Detect which cell encompasses the target text, then output its (x, y) center coordinate. 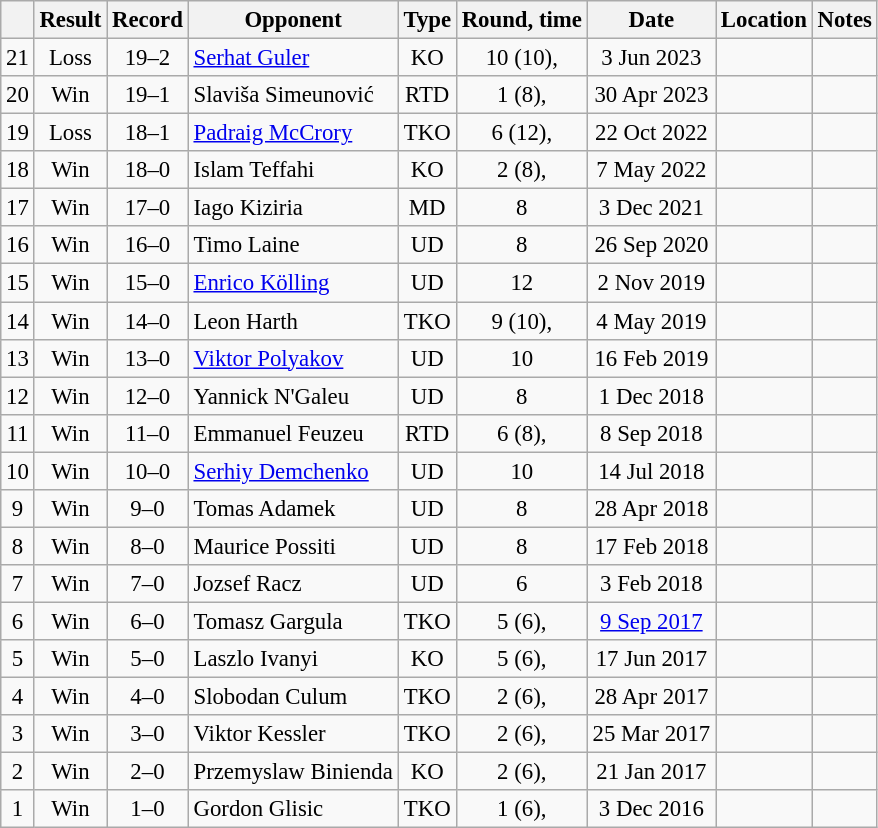
14 (18, 321)
9 Sep 2017 (651, 621)
Padraig McCrory (293, 133)
Przemyslaw Binienda (293, 772)
6 (12), (522, 133)
9–0 (148, 509)
17 (18, 208)
9 (18, 509)
7–0 (148, 584)
22 Oct 2022 (651, 133)
10 (10), (522, 58)
Result (70, 20)
2–0 (148, 772)
4–0 (148, 697)
Islam Teffahi (293, 170)
5 (18, 659)
Gordon Glisic (293, 809)
4 (18, 697)
Location (764, 20)
16 Feb 2019 (651, 358)
19–2 (148, 58)
Emmanuel Feuzeu (293, 433)
11–0 (148, 433)
17 Jun 2017 (651, 659)
18 (18, 170)
17 Feb 2018 (651, 546)
1 (8), (522, 95)
8–0 (148, 546)
Round, time (522, 20)
19 (18, 133)
Timo Laine (293, 245)
18–0 (148, 170)
Yannick N'Galeu (293, 396)
Notes (844, 20)
13–0 (148, 358)
18–1 (148, 133)
Tomas Adamek (293, 509)
2 (18, 772)
Slobodan Culum (293, 697)
Opponent (293, 20)
Iago Kiziria (293, 208)
16–0 (148, 245)
2 Nov 2019 (651, 283)
Maurice Possiti (293, 546)
Leon Harth (293, 321)
Type (427, 20)
1 Dec 2018 (651, 396)
2 (8), (522, 170)
3 (18, 734)
1 (18, 809)
7 May 2022 (651, 170)
3 Dec 2021 (651, 208)
Date (651, 20)
4 May 2019 (651, 321)
17–0 (148, 208)
6 (8), (522, 433)
MD (427, 208)
28 Apr 2018 (651, 509)
3 Dec 2016 (651, 809)
Slaviša Simeunović (293, 95)
Record (148, 20)
15 (18, 283)
28 Apr 2017 (651, 697)
Enrico Kölling (293, 283)
10–0 (148, 471)
11 (18, 433)
Jozsef Racz (293, 584)
3 Jun 2023 (651, 58)
20 (18, 95)
14 Jul 2018 (651, 471)
9 (10), (522, 321)
Laszlo Ivanyi (293, 659)
Viktor Kessler (293, 734)
30 Apr 2023 (651, 95)
Serhat Guler (293, 58)
14–0 (148, 321)
6–0 (148, 621)
1 (6), (522, 809)
15–0 (148, 283)
25 Mar 2017 (651, 734)
1–0 (148, 809)
13 (18, 358)
12–0 (148, 396)
Tomasz Gargula (293, 621)
26 Sep 2020 (651, 245)
Serhiy Demchenko (293, 471)
8 Sep 2018 (651, 433)
5–0 (148, 659)
16 (18, 245)
21 Jan 2017 (651, 772)
Viktor Polyakov (293, 358)
21 (18, 58)
3–0 (148, 734)
19–1 (148, 95)
7 (18, 584)
3 Feb 2018 (651, 584)
